Output the [X, Y] coordinate of the center of the cell containing the given text.  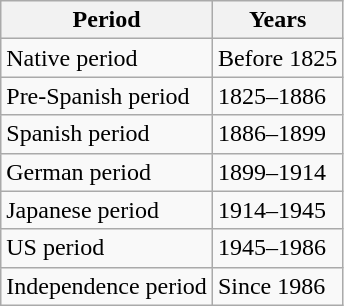
Independence period [107, 286]
1886–1899 [277, 134]
1945–1986 [277, 248]
1825–1886 [277, 96]
1914–1945 [277, 210]
Native period [107, 58]
German period [107, 172]
1899–1914 [277, 172]
US period [107, 248]
Pre-Spanish period [107, 96]
Before 1825 [277, 58]
Since 1986 [277, 286]
Years [277, 20]
Japanese period [107, 210]
Period [107, 20]
Spanish period [107, 134]
